Scan for the cell matching the given text and deliver its [X, Y] coordinate at center. 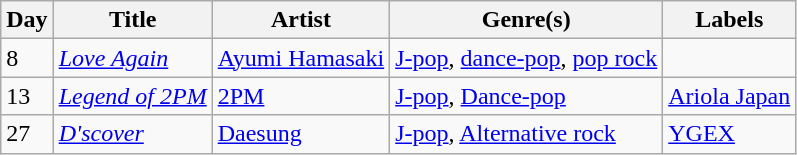
J-pop, Dance-pop [526, 96]
YGEX [730, 134]
8 [27, 58]
Genre(s) [526, 20]
J-pop, Alternative rock [526, 134]
Artist [300, 20]
Daesung [300, 134]
D'scover [132, 134]
Day [27, 20]
Title [132, 20]
Legend of 2PM [132, 96]
Ariola Japan [730, 96]
Love Again [132, 58]
Ayumi Hamasaki [300, 58]
27 [27, 134]
Labels [730, 20]
J-pop, dance-pop, pop rock [526, 58]
2PM [300, 96]
13 [27, 96]
